Identify which cell holds the provided text, then report its (X, Y) central coordinate. 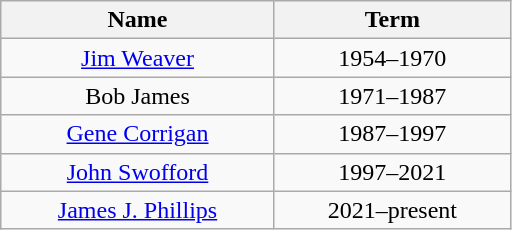
Bob James (138, 96)
Term (392, 20)
Jim Weaver (138, 58)
1987–1997 (392, 134)
1997–2021 (392, 172)
Gene Corrigan (138, 134)
1954–1970 (392, 58)
1971–1987 (392, 96)
James J. Phillips (138, 210)
2021–present (392, 210)
John Swofford (138, 172)
Name (138, 20)
